Provide the (X, Y) coordinate of the cell's center where the given text is located.  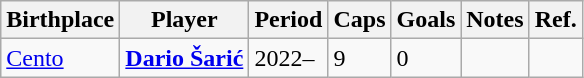
Ref. (556, 20)
9 (360, 58)
Birthplace (60, 20)
Notes (495, 20)
2022– (288, 58)
Caps (360, 20)
Player (184, 20)
0 (426, 58)
Cento (60, 58)
Goals (426, 20)
Period (288, 20)
Dario Šarić (184, 58)
